Determine the (x, y) coordinate at the center of the cell enclosing the given text.  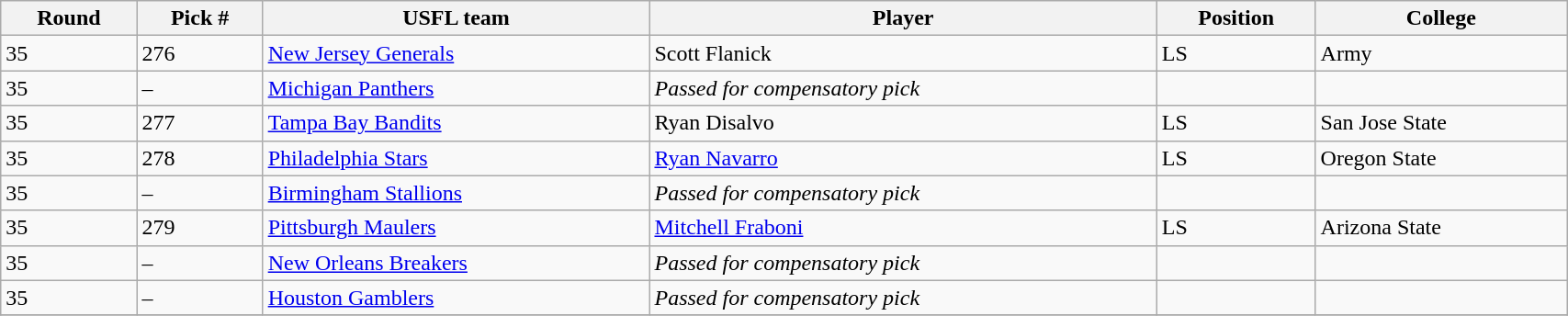
San Jose State (1441, 123)
USFL team (456, 18)
New Jersey Generals (456, 53)
Houston Gamblers (456, 298)
279 (200, 228)
Round (69, 18)
Army (1441, 53)
Ryan Disalvo (903, 123)
278 (200, 158)
Pittsburgh Maulers (456, 228)
Player (903, 18)
Mitchell Fraboni (903, 228)
Oregon State (1441, 158)
Michigan Panthers (456, 88)
Scott Flanick (903, 53)
Position (1236, 18)
Tampa Bay Bandits (456, 123)
277 (200, 123)
Arizona State (1441, 228)
Ryan Navarro (903, 158)
New Orleans Breakers (456, 263)
Birmingham Stallions (456, 193)
Pick # (200, 18)
Philadelphia Stars (456, 158)
College (1441, 18)
276 (200, 53)
